Pinpoint the cell where the given text exists, returning its (x, y) midpoint coordinate. 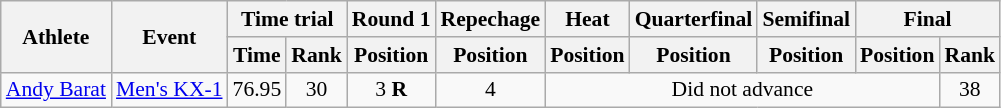
Andy Barat (56, 90)
30 (316, 90)
Repechage (491, 19)
Quarterfinal (694, 19)
Round 1 (392, 19)
Final (928, 19)
Time (258, 55)
38 (970, 90)
Athlete (56, 36)
Time trial (288, 19)
Did not advance (742, 90)
Event (170, 36)
Semifinal (806, 19)
4 (491, 90)
Heat (587, 19)
3 R (392, 90)
76.95 (258, 90)
Men's KX-1 (170, 90)
